Capture the cell that displays the provided text and extract its [X, Y] central coordinate. 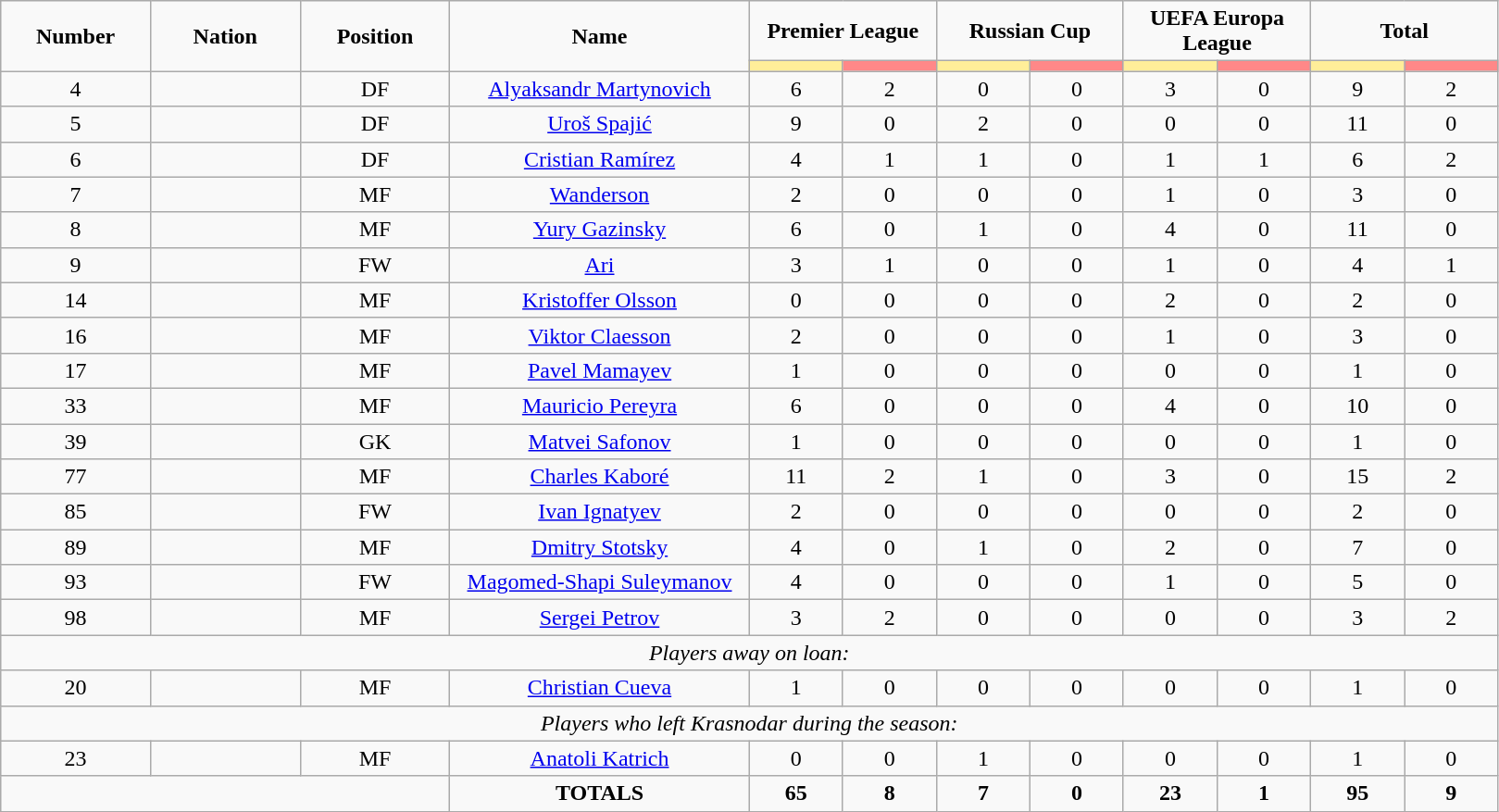
Russian Cup [1030, 31]
Wanderson [600, 194]
20 [76, 688]
Premier League [843, 31]
Charles Kaboré [600, 477]
Cristian Ramírez [600, 159]
16 [76, 335]
Yury Gazinsky [600, 230]
Pavel Mamayev [600, 370]
65 [796, 793]
14 [76, 300]
Dmitry Stotsky [600, 547]
98 [76, 618]
GK [375, 442]
Magomed-Shapi Suleymanov [600, 582]
10 [1357, 406]
15 [1357, 477]
Players away on loan: [750, 653]
Christian Cueva [600, 688]
Name [600, 36]
Ivan Ignatyev [600, 512]
Alyaksandr Martynovich [600, 89]
Mauricio Pereyra [600, 406]
17 [76, 370]
Viktor Claesson [600, 335]
93 [76, 582]
77 [76, 477]
Number [76, 36]
Anatoli Katrich [600, 758]
85 [76, 512]
Players who left Krasnodar during the season: [750, 723]
39 [76, 442]
Kristoffer Olsson [600, 300]
TOTALS [600, 793]
UEFA Europa League [1217, 31]
33 [76, 406]
Uroš Spajić [600, 124]
Nation [225, 36]
95 [1357, 793]
Total [1405, 31]
Sergei Petrov [600, 618]
Matvei Safonov [600, 442]
Ari [600, 265]
89 [76, 547]
Position [375, 36]
